Identify which cell holds the provided text, then report its (x, y) central coordinate. 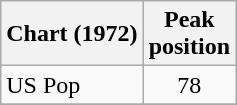
Peakposition (189, 34)
US Pop (72, 85)
Chart (1972) (72, 34)
78 (189, 85)
